Determine the (x, y) coordinate at the center of the cell enclosing the given text.  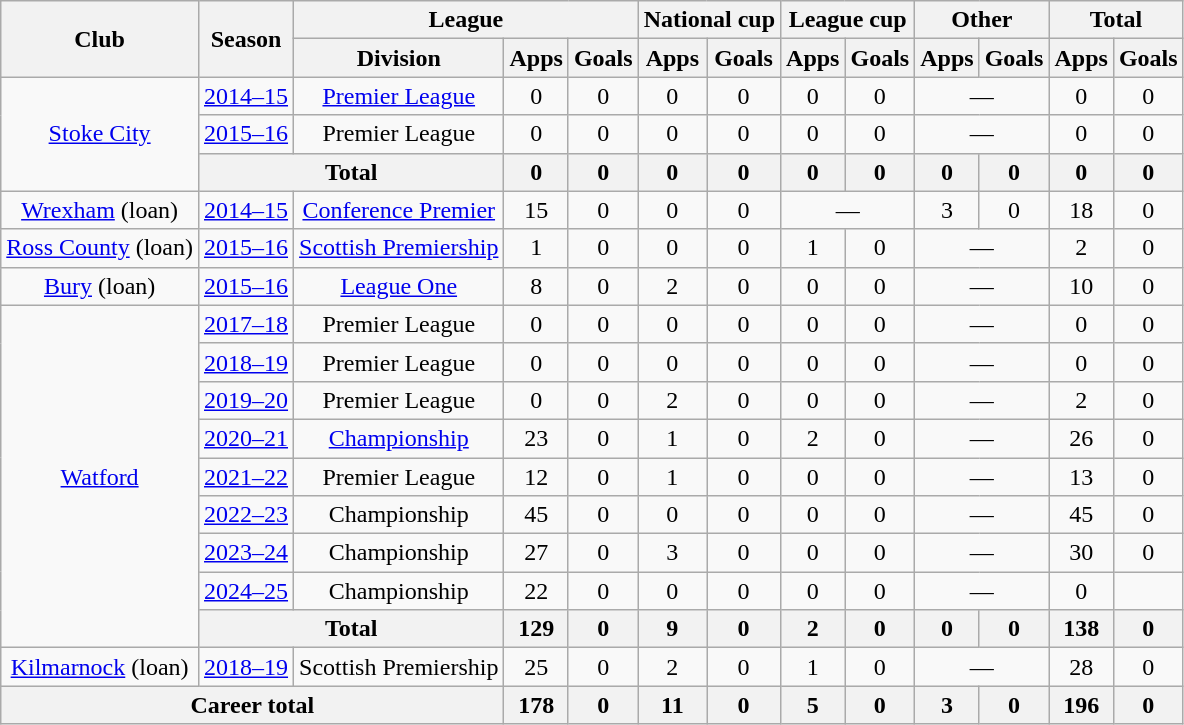
28 (1081, 667)
23 (536, 438)
129 (536, 629)
Conference Premier (399, 210)
2023–24 (246, 553)
10 (1081, 286)
2022–23 (246, 515)
2021–22 (246, 477)
National cup (709, 20)
2019–20 (246, 400)
138 (1081, 629)
15 (536, 210)
9 (672, 629)
Ross County (loan) (100, 248)
2017–18 (246, 324)
Kilmarnock (loan) (100, 667)
26 (1081, 438)
12 (536, 477)
League (466, 20)
8 (536, 286)
League One (399, 286)
25 (536, 667)
2020–21 (246, 438)
Other (982, 20)
11 (672, 705)
Career total (252, 705)
13 (1081, 477)
Stoke City (100, 134)
196 (1081, 705)
5 (813, 705)
League cup (848, 20)
18 (1081, 210)
178 (536, 705)
2024–25 (246, 591)
Season (246, 39)
Club (100, 39)
Watford (100, 476)
22 (536, 591)
Bury (loan) (100, 286)
27 (536, 553)
Wrexham (loan) (100, 210)
Division (399, 58)
30 (1081, 553)
